Locate the cell with the specified text and output its (X, Y) center coordinate. 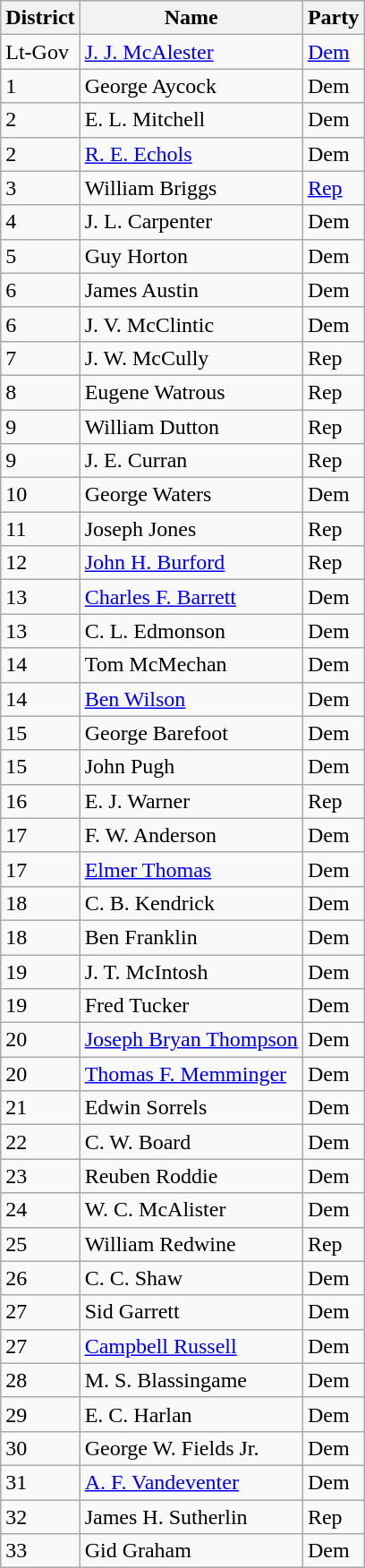
8 (40, 392)
33 (40, 1551)
George W. Fields Jr. (191, 1448)
12 (40, 563)
William Redwine (191, 1244)
A. F. Vandeventer (191, 1482)
Joseph Bryan Thompson (191, 1040)
24 (40, 1210)
E. L. Mitchell (191, 120)
Reuben Roddie (191, 1176)
23 (40, 1176)
3 (40, 188)
John H. Burford (191, 563)
J. L. Carpenter (191, 222)
John Pugh (191, 767)
10 (40, 495)
Edwin Sorrels (191, 1108)
M. S. Blassingame (191, 1380)
Fred Tucker (191, 1006)
William Briggs (191, 188)
J. W. McCully (191, 358)
32 (40, 1517)
22 (40, 1142)
George Barefoot (191, 733)
30 (40, 1448)
E. J. Warner (191, 801)
Tom McMechan (191, 665)
W. C. McAlister (191, 1210)
Sid Garrett (191, 1312)
29 (40, 1414)
28 (40, 1380)
31 (40, 1482)
Guy Horton (191, 256)
Gid Graham (191, 1551)
George Aycock (191, 86)
C. W. Board (191, 1142)
11 (40, 529)
Party (333, 18)
Lt-Gov (40, 52)
C. L. Edmonson (191, 631)
J. T. McIntosh (191, 971)
Thomas F. Memminger (191, 1074)
Charles F. Barrett (191, 597)
Eugene Watrous (191, 392)
Elmer Thomas (191, 869)
26 (40, 1278)
F. W. Anderson (191, 835)
C. C. Shaw (191, 1278)
16 (40, 801)
E. C. Harlan (191, 1414)
1 (40, 86)
Ben Franklin (191, 937)
J. E. Curran (191, 461)
J. J. McAlester (191, 52)
George Waters (191, 495)
5 (40, 256)
J. V. McClintic (191, 324)
James H. Sutherlin (191, 1517)
Campbell Russell (191, 1346)
James Austin (191, 290)
C. B. Kendrick (191, 903)
21 (40, 1108)
William Dutton (191, 427)
R. E. Echols (191, 154)
25 (40, 1244)
4 (40, 222)
District (40, 18)
Ben Wilson (191, 699)
7 (40, 358)
Name (191, 18)
Joseph Jones (191, 529)
